Return [x, y] of the center of cell containing provided text 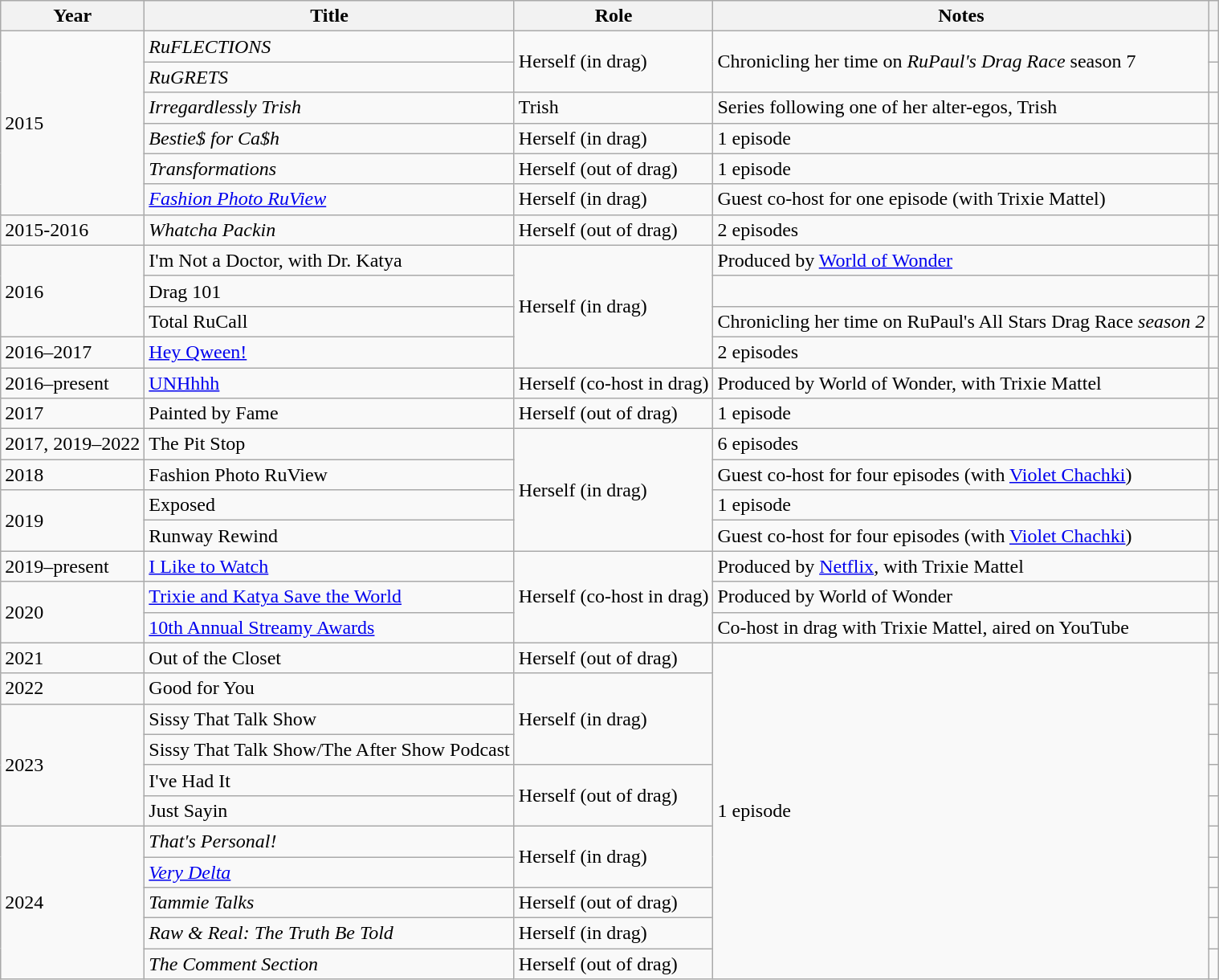
Just Sayin [329, 811]
Notes [961, 16]
Very Delta [329, 872]
Irregardlessly Trish [329, 108]
Co-host in drag with Trixie Mattel, aired on YouTube [961, 627]
Drag 101 [329, 291]
Role [614, 16]
2020 [72, 612]
Trish [614, 108]
I'm Not a Doctor, with Dr. Katya [329, 260]
6 episodes [961, 444]
2022 [72, 688]
Painted by Fame [329, 414]
The Comment Section [329, 964]
The Pit Stop [329, 444]
Guest co-host for one episode (with Trixie Mattel) [961, 199]
RuFLECTIONS [329, 47]
Produced by Netflix, with Trixie Mattel [961, 566]
Bestie$ for Ca$h [329, 138]
RuGRETS [329, 77]
Out of the Closet [329, 658]
Runway Rewind [329, 536]
Chronicling her time on RuPaul's All Stars Drag Race season 2 [961, 321]
2019–present [72, 566]
2017 [72, 414]
2017, 2019–2022 [72, 444]
Year [72, 16]
2024 [72, 902]
Good for You [329, 688]
2015 [72, 123]
2023 [72, 765]
Total RuCall [329, 321]
Raw & Real: The Truth Be Told [329, 933]
2019 [72, 521]
That's Personal! [329, 841]
Series following one of her alter-egos, Trish [961, 108]
Hey Qween! [329, 352]
Tammie Talks [329, 903]
Whatcha Packin [329, 230]
Transformations [329, 169]
2016–2017 [72, 352]
2015-2016 [72, 230]
2016 [72, 291]
Sissy That Talk Show [329, 719]
Produced by World of Wonder, with Trixie Mattel [961, 383]
2018 [72, 475]
2016–present [72, 383]
Sissy That Talk Show/The After Show Podcast [329, 749]
Trixie and Katya Save the World [329, 597]
I Like to Watch [329, 566]
I've Had It [329, 780]
Chronicling her time on RuPaul's Drag Race season 7 [961, 62]
10th Annual Streamy Awards [329, 627]
Exposed [329, 505]
Title [329, 16]
UNHhhh [329, 383]
2021 [72, 658]
